Locate the cell with the specified text and output its (X, Y) center coordinate. 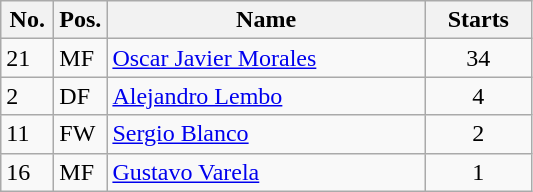
No. (28, 20)
DF (80, 96)
4 (478, 96)
16 (28, 172)
34 (478, 58)
Gustavo Varela (266, 172)
Alejandro Lembo (266, 96)
Pos. (80, 20)
21 (28, 58)
Starts (478, 20)
Oscar Javier Morales (266, 58)
1 (478, 172)
Name (266, 20)
Sergio Blanco (266, 134)
FW (80, 134)
11 (28, 134)
